Output the (x, y) coordinate of the center of the cell containing the given text.  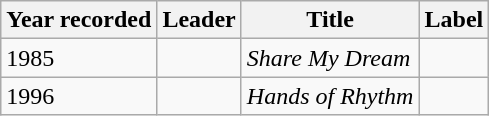
Label (454, 20)
Title (330, 20)
Year recorded (79, 20)
1996 (79, 96)
Hands of Rhythm (330, 96)
Share My Dream (330, 58)
Leader (199, 20)
1985 (79, 58)
